Detect which cell encompasses the target text, then output its (x, y) center coordinate. 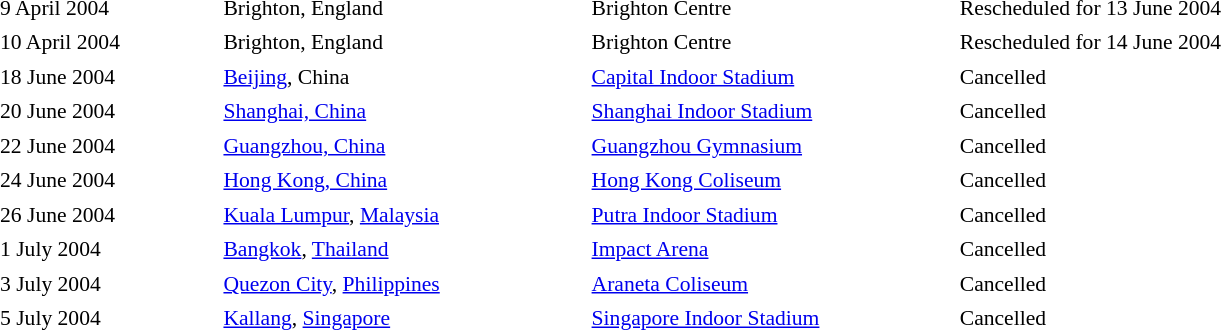
Capital Indoor Stadium (772, 77)
Putra Indoor Stadium (772, 215)
Hong Kong Coliseum (772, 180)
Beijing, China (402, 77)
Quezon City, Philippines (402, 284)
Brighton Centre (772, 42)
Bangkok, Thailand (402, 250)
Guangzhou, China (402, 146)
Araneta Coliseum (772, 284)
Hong Kong, China (402, 180)
Shanghai Indoor Stadium (772, 112)
Kuala Lumpur, Malaysia (402, 215)
Shanghai, China (402, 112)
Guangzhou Gymnasium (772, 146)
Brighton, England (402, 42)
Impact Arena (772, 250)
